Locate the cell with the specified text and output its (x, y) center coordinate. 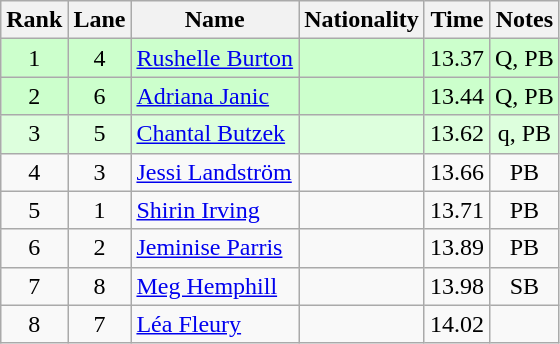
Jeminise Parris (215, 248)
14.02 (456, 324)
Rushelle Burton (215, 58)
Jessi Landström (215, 172)
Rank (34, 20)
Time (456, 20)
Notes (524, 20)
13.89 (456, 248)
Chantal Butzek (215, 134)
Adriana Janic (215, 96)
13.37 (456, 58)
13.44 (456, 96)
13.71 (456, 210)
Lane (100, 20)
Name (215, 20)
q, PB (524, 134)
Nationality (362, 20)
13.66 (456, 172)
Meg Hemphill (215, 286)
SB (524, 286)
Léa Fleury (215, 324)
13.98 (456, 286)
Shirin Irving (215, 210)
13.62 (456, 134)
